Output the (X, Y) coordinate of the center of the cell containing the given text.  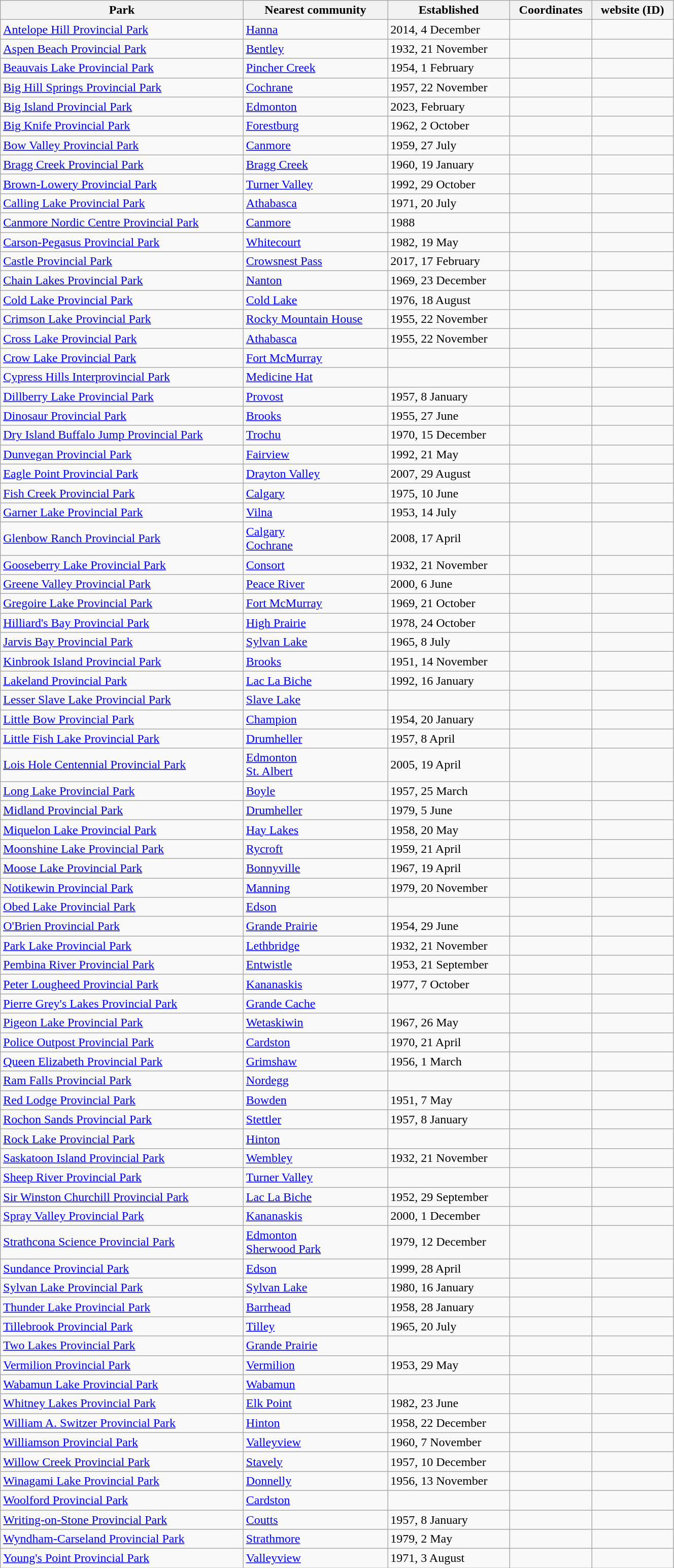
website (ID) (632, 10)
Stavely (315, 1461)
Nanton (315, 281)
Sundance Provincial Park (122, 1269)
William A. Switzer Provincial Park (122, 1423)
1969, 21 October (449, 604)
Bow Valley Provincial Park (122, 145)
Moonshine Lake Provincial Park (122, 849)
Long Lake Provincial Park (122, 791)
Rocky Mountain House (315, 319)
1954, 20 January (449, 719)
Nordegg (315, 1081)
2005, 19 April (449, 764)
1971, 3 August (449, 1558)
1958, 20 May (449, 829)
Tillebrook Provincial Park (122, 1326)
Rochon Sands Provincial Park (122, 1119)
Saskatoon Island Provincial Park (122, 1158)
Pembina River Provincial Park (122, 965)
1982, 19 May (449, 242)
Sheep River Provincial Park (122, 1177)
Elk Point (315, 1404)
Midland Provincial Park (122, 810)
Thunder Lake Provincial Park (122, 1307)
1979, 2 May (449, 1539)
1965, 8 July (449, 642)
Crowsnest Pass (315, 261)
Little Bow Provincial Park (122, 719)
Big Hill Springs Provincial Park (122, 87)
Park Lake Provincial Park (122, 946)
Queen Elizabeth Provincial Park (122, 1061)
Medicine Hat (315, 377)
Cold Lake (315, 300)
Notikewin Provincial Park (122, 888)
2023, February (449, 107)
1977, 7 October (449, 984)
Wembley (315, 1158)
Writing-on-Stone Provincial Park (122, 1519)
1971, 20 July (449, 203)
Nearest community (315, 10)
Wabamun Lake Provincial Park (122, 1384)
Young's Point Provincial Park (122, 1558)
Big Island Provincial Park (122, 107)
2000, 1 December (449, 1216)
1952, 29 September (449, 1196)
Red Lodge Provincial Park (122, 1100)
Obed Lake Provincial Park (122, 907)
Vermilion Provincial Park (122, 1365)
1992, 16 January (449, 681)
Sir Winston Churchill Provincial Park (122, 1196)
Forestburg (315, 126)
1979, 12 December (449, 1243)
Dinosaur Provincial Park (122, 416)
1951, 14 November (449, 661)
Dunvegan Provincial Park (122, 454)
Grande Cache (315, 1004)
1967, 19 April (449, 868)
Little Fish Lake Provincial Park (122, 739)
Strathcona Science Provincial Park (122, 1243)
Hanna (315, 29)
Strathmore (315, 1539)
Carson-Pegasus Provincial Park (122, 242)
Cochrane (315, 87)
Dry Island Buffalo Jump Provincial Park (122, 435)
Rock Lake Provincial Park (122, 1139)
1957, 25 March (449, 791)
1959, 21 April (449, 849)
1953, 14 July (449, 512)
Peter Lougheed Provincial Park (122, 984)
1954, 1 February (449, 68)
Bragg Creek Provincial Park (122, 164)
Moose Lake Provincial Park (122, 868)
Antelope Hill Provincial Park (122, 29)
1957, 8 April (449, 739)
Big Knife Provincial Park (122, 126)
Miquelon Lake Provincial Park (122, 829)
2000, 6 June (449, 584)
Lakeland Provincial Park (122, 681)
Champion (315, 719)
Castle Provincial Park (122, 261)
Boyle (315, 791)
1953, 21 September (449, 965)
Hilliard's Bay Provincial Park (122, 623)
1955, 27 June (449, 416)
Chain Lakes Provincial Park (122, 281)
Cross Lake Provincial Park (122, 339)
Consort (315, 565)
1965, 20 July (449, 1326)
Gooseberry Lake Provincial Park (122, 565)
Calgary (315, 493)
Barrhead (315, 1307)
O'Brien Provincial Park (122, 926)
Bentley (315, 49)
Coordinates (551, 10)
EdmontonSt. Albert (315, 764)
Whitecourt (315, 242)
Jarvis Bay Provincial Park (122, 642)
1980, 16 January (449, 1288)
1979, 5 June (449, 810)
Lois Hole Centennial Provincial Park (122, 764)
Gregoire Lake Provincial Park (122, 604)
Hay Lakes (315, 829)
Garner Lake Provincial Park (122, 512)
EdmontonSherwood Park (315, 1243)
Manning (315, 888)
Bonnyville (315, 868)
2008, 17 April (449, 538)
Edmonton (315, 107)
Donnelly (315, 1481)
Fish Creek Provincial Park (122, 493)
Vilna (315, 512)
Entwistle (315, 965)
1992, 21 May (449, 454)
Lethbridge (315, 946)
Two Lakes Provincial Park (122, 1346)
Calling Lake Provincial Park (122, 203)
Coutts (315, 1519)
Wyndham-Carseland Provincial Park (122, 1539)
Established (449, 10)
1970, 21 April (449, 1042)
2007, 29 August (449, 474)
Police Outpost Provincial Park (122, 1042)
Wetaskiwin (315, 1023)
Provost (315, 396)
Pincher Creek (315, 68)
Pigeon Lake Provincial Park (122, 1023)
Bragg Creek (315, 164)
Ram Falls Provincial Park (122, 1081)
1957, 10 December (449, 1461)
Whitney Lakes Provincial Park (122, 1404)
1988 (449, 222)
Vermilion (315, 1365)
Wabamun (315, 1384)
1975, 10 June (449, 493)
1962, 2 October (449, 126)
Peace River (315, 584)
2014, 4 December (449, 29)
Sylvan Lake Provincial Park (122, 1288)
Cypress Hills Interprovincial Park (122, 377)
1956, 1 March (449, 1061)
Winagami Lake Provincial Park (122, 1481)
1958, 28 January (449, 1307)
Woolford Provincial Park (122, 1500)
Brown-Lowery Provincial Park (122, 184)
High Prairie (315, 623)
1999, 28 April (449, 1269)
Fairview (315, 454)
Tilley (315, 1326)
Cold Lake Provincial Park (122, 300)
1958, 22 December (449, 1423)
Willow Creek Provincial Park (122, 1461)
1960, 19 January (449, 164)
1953, 29 May (449, 1365)
Crimson Lake Provincial Park (122, 319)
1957, 22 November (449, 87)
1967, 26 May (449, 1023)
1992, 29 October (449, 184)
1956, 13 November (449, 1481)
Williamson Provincial Park (122, 1442)
Glenbow Ranch Provincial Park (122, 538)
Spray Valley Provincial Park (122, 1216)
1982, 23 June (449, 1404)
Aspen Beach Provincial Park (122, 49)
Crow Lake Provincial Park (122, 358)
Pierre Grey's Lakes Provincial Park (122, 1004)
Trochu (315, 435)
Kinbrook Island Provincial Park (122, 661)
1978, 24 October (449, 623)
Stettler (315, 1119)
Canmore Nordic Centre Provincial Park (122, 222)
1951, 7 May (449, 1100)
1970, 15 December (449, 435)
Grimshaw (315, 1061)
Beauvais Lake Provincial Park (122, 68)
2017, 17 February (449, 261)
Eagle Point Provincial Park (122, 474)
Slave Lake (315, 700)
1959, 27 July (449, 145)
CalgaryCochrane (315, 538)
1979, 20 November (449, 888)
Park (122, 10)
1954, 29 June (449, 926)
Drayton Valley (315, 474)
1976, 18 August (449, 300)
Dillberry Lake Provincial Park (122, 396)
Lesser Slave Lake Provincial Park (122, 700)
1969, 23 December (449, 281)
Rycroft (315, 849)
Bowden (315, 1100)
Greene Valley Provincial Park (122, 584)
1960, 7 November (449, 1442)
